From the cell containing the given text, extract its center point as (X, Y) coordinate. 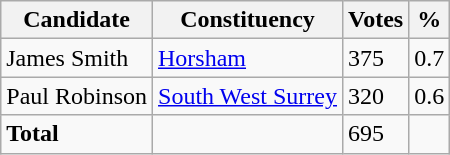
James Smith (77, 58)
0.6 (430, 96)
375 (376, 58)
Candidate (77, 20)
Votes (376, 20)
Total (77, 134)
% (430, 20)
Paul Robinson (77, 96)
695 (376, 134)
Constituency (248, 20)
South West Surrey (248, 96)
0.7 (430, 58)
320 (376, 96)
Horsham (248, 58)
